From the cell containing the given text, extract its center point as [x, y] coordinate. 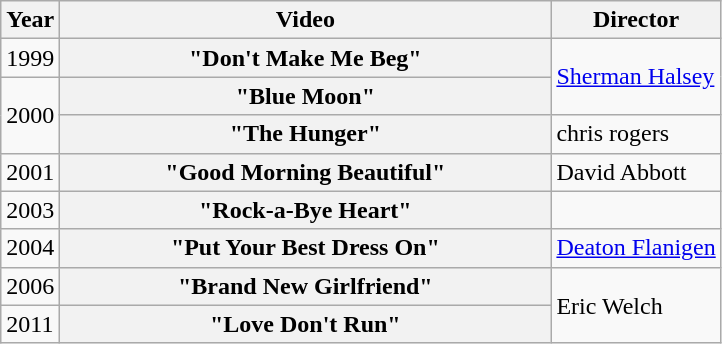
2001 [30, 172]
Director [636, 20]
"The Hunger" [306, 134]
"Blue Moon" [306, 96]
2003 [30, 210]
David Abbott [636, 172]
"Put Your Best Dress On" [306, 248]
chris rogers [636, 134]
2011 [30, 324]
"Good Morning Beautiful" [306, 172]
Eric Welch [636, 305]
Deaton Flanigen [636, 248]
2000 [30, 115]
Video [306, 20]
2006 [30, 286]
1999 [30, 58]
"Don't Make Me Beg" [306, 58]
Sherman Halsey [636, 77]
"Brand New Girlfriend" [306, 286]
Year [30, 20]
"Love Don't Run" [306, 324]
2004 [30, 248]
"Rock-a-Bye Heart" [306, 210]
